Capture the cell that displays the provided text and extract its [x, y] central coordinate. 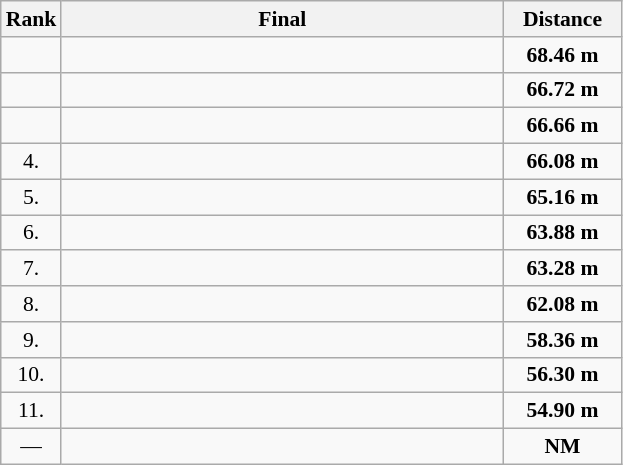
66.66 m [562, 126]
4. [32, 162]
56.30 m [562, 375]
Final [282, 19]
6. [32, 233]
63.28 m [562, 269]
63.88 m [562, 233]
5. [32, 197]
8. [32, 304]
11. [32, 411]
65.16 m [562, 197]
10. [32, 375]
— [32, 447]
9. [32, 340]
54.90 m [562, 411]
Rank [32, 19]
66.72 m [562, 90]
7. [32, 269]
Distance [562, 19]
62.08 m [562, 304]
NM [562, 447]
68.46 m [562, 55]
58.36 m [562, 340]
66.08 m [562, 162]
